Find where the given text appears and provide that cell's center as (X, Y) coordinate. 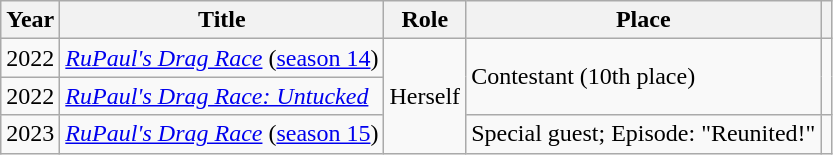
RuPaul's Drag Race (season 14) (222, 58)
RuPaul's Drag Race (season 15) (222, 134)
RuPaul's Drag Race: Untucked (222, 96)
Title (222, 20)
Herself (425, 96)
Special guest; Episode: "Reunited!" (644, 134)
Place (644, 20)
2023 (30, 134)
Role (425, 20)
Year (30, 20)
Contestant (10th place) (644, 77)
